Scan for the cell matching the given text and deliver its [x, y] coordinate at center. 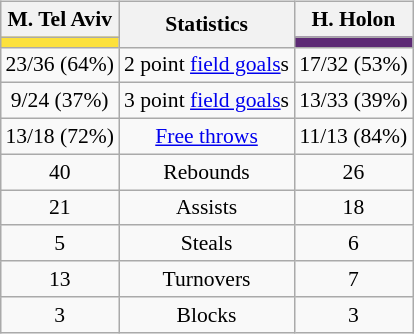
9/24 (37%) [60, 101]
3 point field goalss [206, 101]
Turnovers [206, 279]
5 [60, 243]
Statistics [206, 24]
H. Holon [354, 19]
13 [60, 279]
18 [354, 208]
11/13 (84%) [354, 136]
26 [354, 172]
17/32 (53%) [354, 65]
2 point field goalss [206, 65]
13/33 (39%) [354, 101]
6 [354, 243]
Rebounds [206, 172]
7 [354, 279]
Blocks [206, 314]
21 [60, 208]
13/18 (72%) [60, 136]
Steals [206, 243]
M. Tel Aviv [60, 19]
Assists [206, 208]
40 [60, 172]
Free throws [206, 136]
23/36 (64%) [60, 65]
